Provide the (x, y) coordinate of the cell's center where the given text is located.  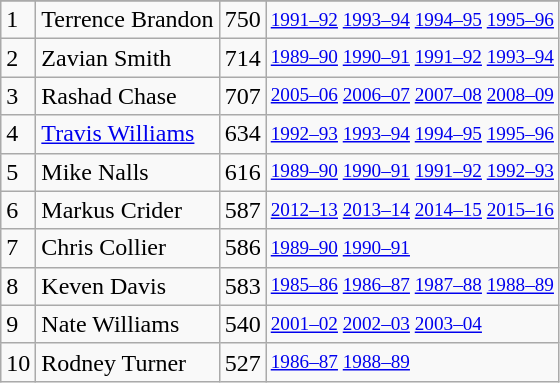
707 (242, 96)
2 (18, 58)
Chris Collier (128, 248)
1991–92 1993–94 1994–95 1995–96 (412, 20)
Travis Williams (128, 134)
Rodney Turner (128, 362)
1989–90 1990–91 (412, 248)
Terrence Brandon (128, 20)
Nate Williams (128, 324)
616 (242, 172)
586 (242, 248)
9 (18, 324)
3 (18, 96)
10 (18, 362)
7 (18, 248)
750 (242, 20)
Keven Davis (128, 286)
Mike Nalls (128, 172)
1992–93 1993–94 1994–95 1995–96 (412, 134)
8 (18, 286)
1989–90 1990–91 1991–92 1992–93 (412, 172)
1986–87 1988–89 (412, 362)
5 (18, 172)
Markus Crider (128, 210)
Rashad Chase (128, 96)
2001–02 2002–03 2003–04 (412, 324)
540 (242, 324)
2012–13 2013–14 2014–15 2015–16 (412, 210)
6 (18, 210)
4 (18, 134)
527 (242, 362)
Zavian Smith (128, 58)
1 (18, 20)
583 (242, 286)
714 (242, 58)
1985–86 1986–87 1987–88 1988–89 (412, 286)
634 (242, 134)
2005–06 2006–07 2007–08 2008–09 (412, 96)
1989–90 1990–91 1991–92 1993–94 (412, 58)
587 (242, 210)
